Extract the (x, y) coordinate from the center of the cell holding the provided text.  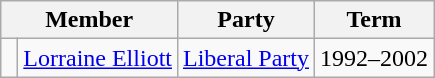
Party (246, 20)
Member (90, 20)
Term (374, 20)
Lorraine Elliott (98, 58)
Liberal Party (246, 58)
1992–2002 (374, 58)
